Extract the [X, Y] coordinate from the center of the cell holding the provided text.  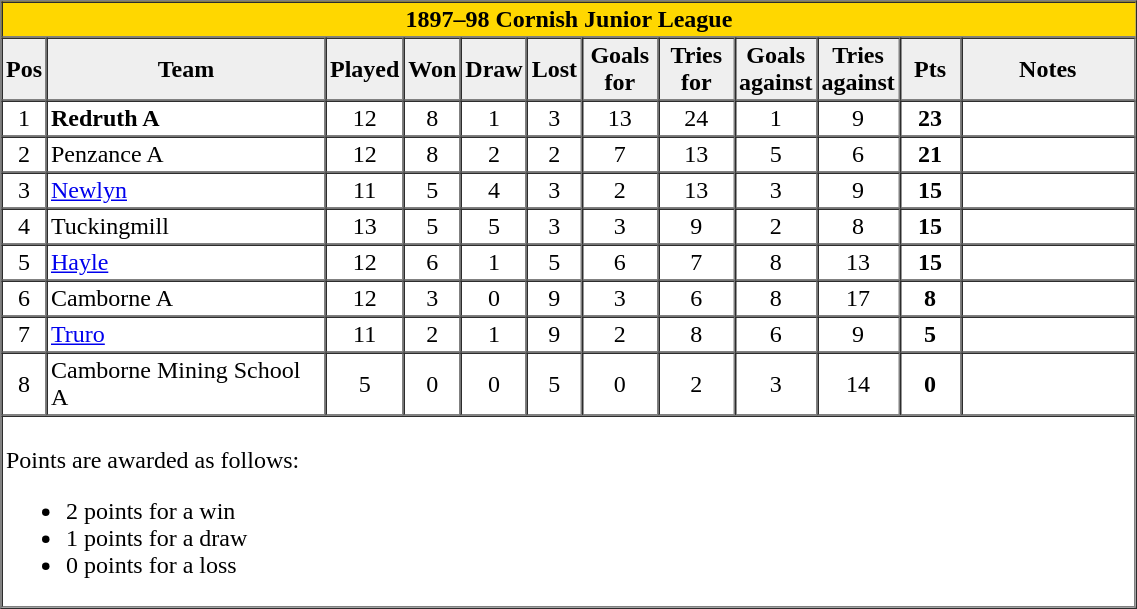
Tries against [858, 70]
Notes [1048, 70]
Hayle [186, 262]
Goals for [620, 70]
Truro [186, 334]
24 [696, 118]
Camborne A [186, 298]
Goals against [776, 70]
Camborne Mining School A [186, 384]
Points are awarded as follows:2 points for a win1 points for a draw0 points for a loss [568, 512]
Newlyn [186, 190]
Tries for [696, 70]
Pos [24, 70]
17 [858, 298]
Redruth A [186, 118]
Penzance A [186, 154]
21 [930, 154]
Tuckingmill [186, 226]
23 [930, 118]
Pts [930, 70]
1897–98 Cornish Junior League [568, 20]
Team [186, 70]
Won [432, 70]
Played [365, 70]
14 [858, 384]
Lost [554, 70]
Draw [494, 70]
